Output the (X, Y) coordinate of the center of the cell containing the given text.  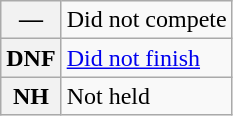
— (31, 20)
Did not finish (146, 58)
NH (31, 96)
Did not compete (146, 20)
DNF (31, 58)
Not held (146, 96)
